Output the (X, Y) coordinate of the center of the cell containing the given text.  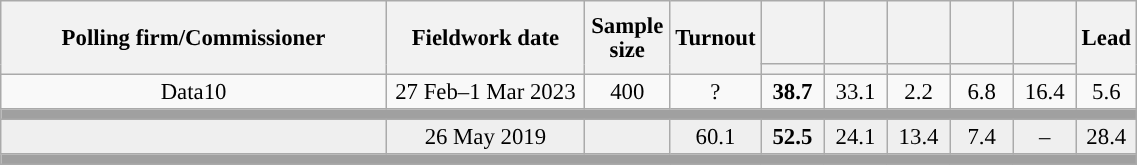
16.4 (1044, 92)
33.1 (856, 92)
26 May 2019 (485, 138)
Turnout (716, 38)
5.6 (1106, 92)
Data10 (194, 92)
52.5 (792, 138)
38.7 (792, 92)
2.2 (918, 92)
28.4 (1106, 138)
7.4 (982, 138)
Sample size (627, 38)
60.1 (716, 138)
13.4 (918, 138)
– (1044, 138)
? (716, 92)
Fieldwork date (485, 38)
27 Feb–1 Mar 2023 (485, 92)
6.8 (982, 92)
Polling firm/Commissioner (194, 38)
24.1 (856, 138)
Lead (1106, 38)
400 (627, 92)
